Determine the (x, y) coordinate at the center of the cell enclosing the given text.  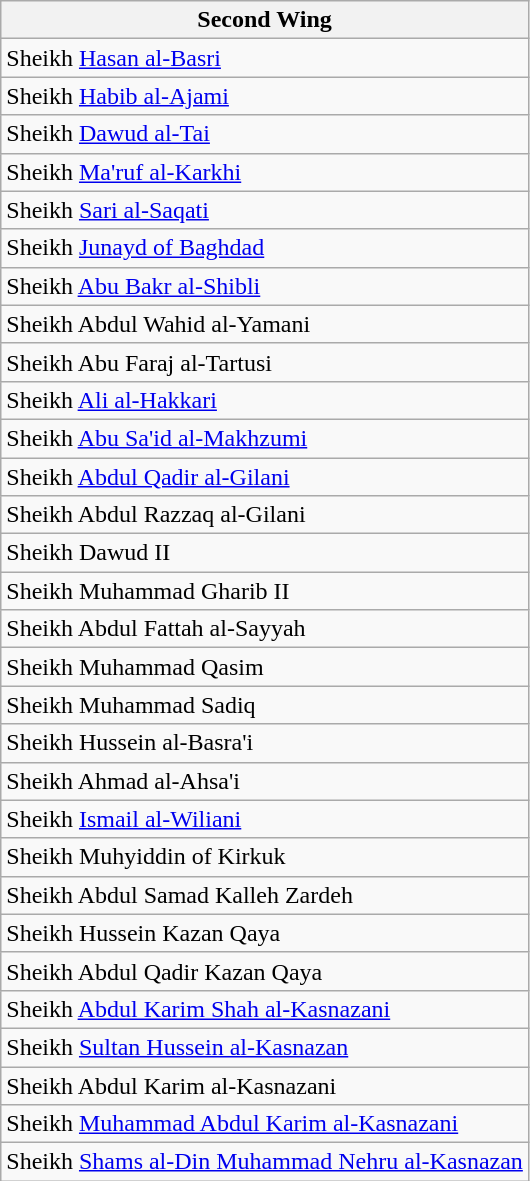
Sheikh Dawud II (265, 553)
Sheikh Abdul Qadir Kazan Qaya (265, 971)
Sheikh Ahmad al-Ahsa'i (265, 781)
Sheikh Habib al-Ajami (265, 96)
Sheikh Abdul Karim Shah al-Kasnazani (265, 1009)
Sheikh Dawud al-Tai (265, 134)
Sheikh Junayd of Baghdad (265, 248)
Sheikh Muhammad Qasim (265, 667)
Sheikh Muhammad Sadiq (265, 705)
Sheikh Ali al-Hakkari (265, 400)
Sheikh Abdul Qadir al-Gilani (265, 477)
Sheikh Abu Bakr al-Shibli (265, 286)
Sheikh Ismail al-Wiliani (265, 819)
Sheikh Sultan Hussein al-Kasnazan (265, 1047)
Sheikh Abu Sa'id al-Makhzumi (265, 438)
Sheikh Muhammad Gharib II (265, 591)
Sheikh Hasan al-Basri (265, 58)
Sheikh Ma'ruf al-Karkhi (265, 172)
Sheikh Muhammad Abdul Karim al-Kasnazani (265, 1124)
Sheikh Shams al-Din Muhammad Nehru al-Kasnazan (265, 1162)
Sheikh Abdul Karim al-Kasnazani (265, 1085)
Sheikh Abdul Fattah al-Sayyah (265, 629)
Sheikh Sari al-Saqati (265, 210)
Sheikh Abdul Wahid al-Yamani (265, 324)
Sheikh Abdul Razzaq al-Gilani (265, 515)
Second Wing (265, 20)
Sheikh Abu Faraj al-Tartusi (265, 362)
Sheikh Hussein Kazan Qaya (265, 933)
Sheikh Muhyiddin of Kirkuk (265, 857)
Sheikh Hussein al-Basra'i (265, 743)
Sheikh Abdul Samad Kalleh Zardeh (265, 895)
